For the text-containing cell, return its midpoint in (x, y) coordinate format. 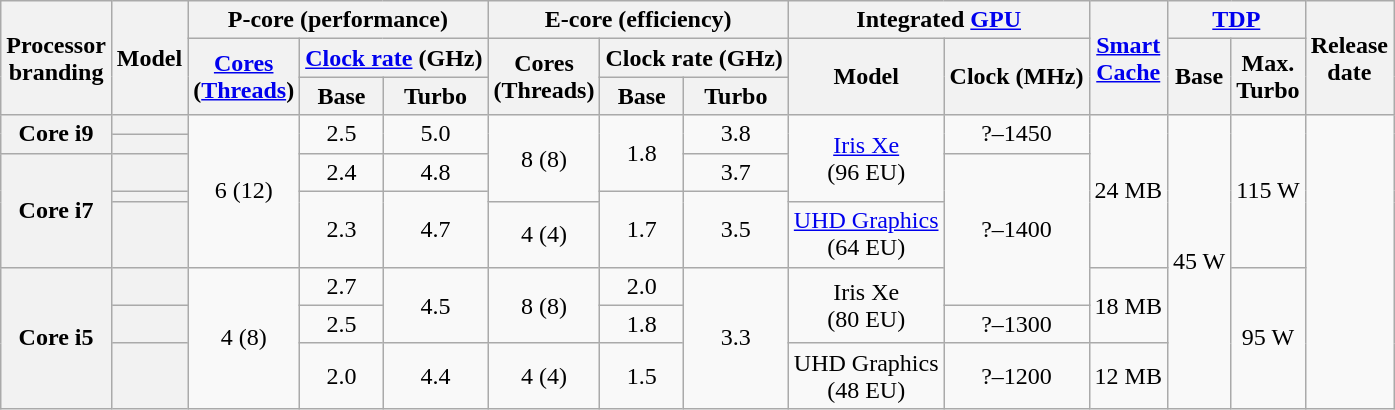
Iris Xe(96 EU) (866, 158)
5.0 (436, 134)
Core i7 (56, 210)
2.7 (342, 286)
18 MB (1128, 305)
Max.Turbo (1268, 77)
?–1200 (1016, 376)
3.8 (736, 134)
4.8 (436, 172)
4.4 (436, 376)
Iris Xe(80 EU) (866, 305)
?–1300 (1016, 324)
45 W (1198, 262)
SmartCache (1128, 58)
4 (8) (244, 338)
Core i5 (56, 338)
4.5 (436, 305)
2.4 (342, 172)
3.3 (736, 338)
?–1400 (1016, 229)
24 MB (1128, 191)
1.5 (642, 376)
Integrated GPU (938, 20)
TDP (1236, 20)
UHD Graphics(64 EU) (866, 234)
Clock (MHz) (1016, 77)
E-core (efficiency) (638, 20)
Processorbranding (56, 58)
Core i9 (56, 134)
6 (12) (244, 191)
3.5 (736, 229)
1.7 (642, 229)
Releasedate (1349, 58)
2.3 (342, 229)
4.7 (436, 229)
95 W (1268, 338)
115 W (1268, 191)
?–1450 (1016, 134)
12 MB (1128, 376)
UHD Graphics(48 EU) (866, 376)
P-core (performance) (338, 20)
3.7 (736, 172)
